From the cell containing the given text, extract its center point as [x, y] coordinate. 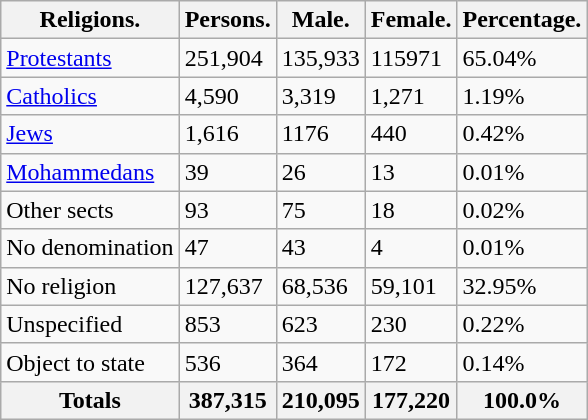
1,271 [411, 96]
Religions. [90, 20]
75 [320, 210]
1,616 [228, 134]
93 [228, 210]
364 [320, 362]
3,319 [320, 96]
Male. [320, 20]
13 [411, 172]
18 [411, 210]
230 [411, 324]
Totals [90, 400]
100.0% [522, 400]
Jews [90, 134]
Female. [411, 20]
623 [320, 324]
Other sects [90, 210]
32.95% [522, 286]
210,095 [320, 400]
Mohammedans [90, 172]
127,637 [228, 286]
No religion [90, 286]
0.42% [522, 134]
536 [228, 362]
387,315 [228, 400]
47 [228, 248]
0.22% [522, 324]
65.04% [522, 58]
Catholics [90, 96]
26 [320, 172]
135,933 [320, 58]
115971 [411, 58]
1.19% [522, 96]
43 [320, 248]
172 [411, 362]
Persons. [228, 20]
Percentage. [522, 20]
0.14% [522, 362]
1176 [320, 134]
4,590 [228, 96]
853 [228, 324]
0.02% [522, 210]
Unspecified [90, 324]
Object to state [90, 362]
39 [228, 172]
440 [411, 134]
4 [411, 248]
59,101 [411, 286]
251,904 [228, 58]
Protestants [90, 58]
177,220 [411, 400]
No denomination [90, 248]
68,536 [320, 286]
